Detect which cell encompasses the target text, then output its [x, y] center coordinate. 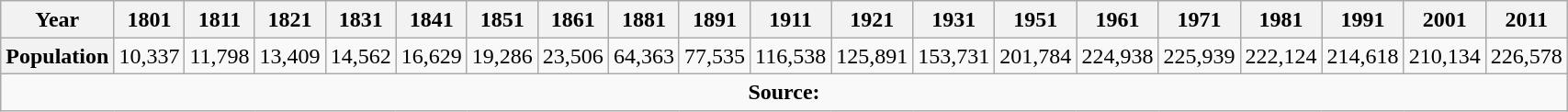
Source: [784, 92]
1951 [1036, 19]
64,363 [643, 56]
1821 [290, 19]
1861 [573, 19]
214,618 [1363, 56]
Year [57, 19]
16,629 [432, 56]
2001 [1444, 19]
23,506 [573, 56]
125,891 [873, 56]
1911 [791, 19]
201,784 [1036, 56]
1991 [1363, 19]
1851 [502, 19]
1971 [1200, 19]
1931 [953, 19]
13,409 [290, 56]
116,538 [791, 56]
2011 [1527, 19]
1801 [149, 19]
Population [57, 56]
1811 [220, 19]
226,578 [1527, 56]
222,124 [1280, 56]
11,798 [220, 56]
225,939 [1200, 56]
1881 [643, 19]
10,337 [149, 56]
1831 [360, 19]
1921 [873, 19]
1841 [432, 19]
1981 [1280, 19]
1891 [715, 19]
224,938 [1117, 56]
1961 [1117, 19]
19,286 [502, 56]
14,562 [360, 56]
153,731 [953, 56]
210,134 [1444, 56]
77,535 [715, 56]
